Extract the (x, y) coordinate from the center of the cell holding the provided text.  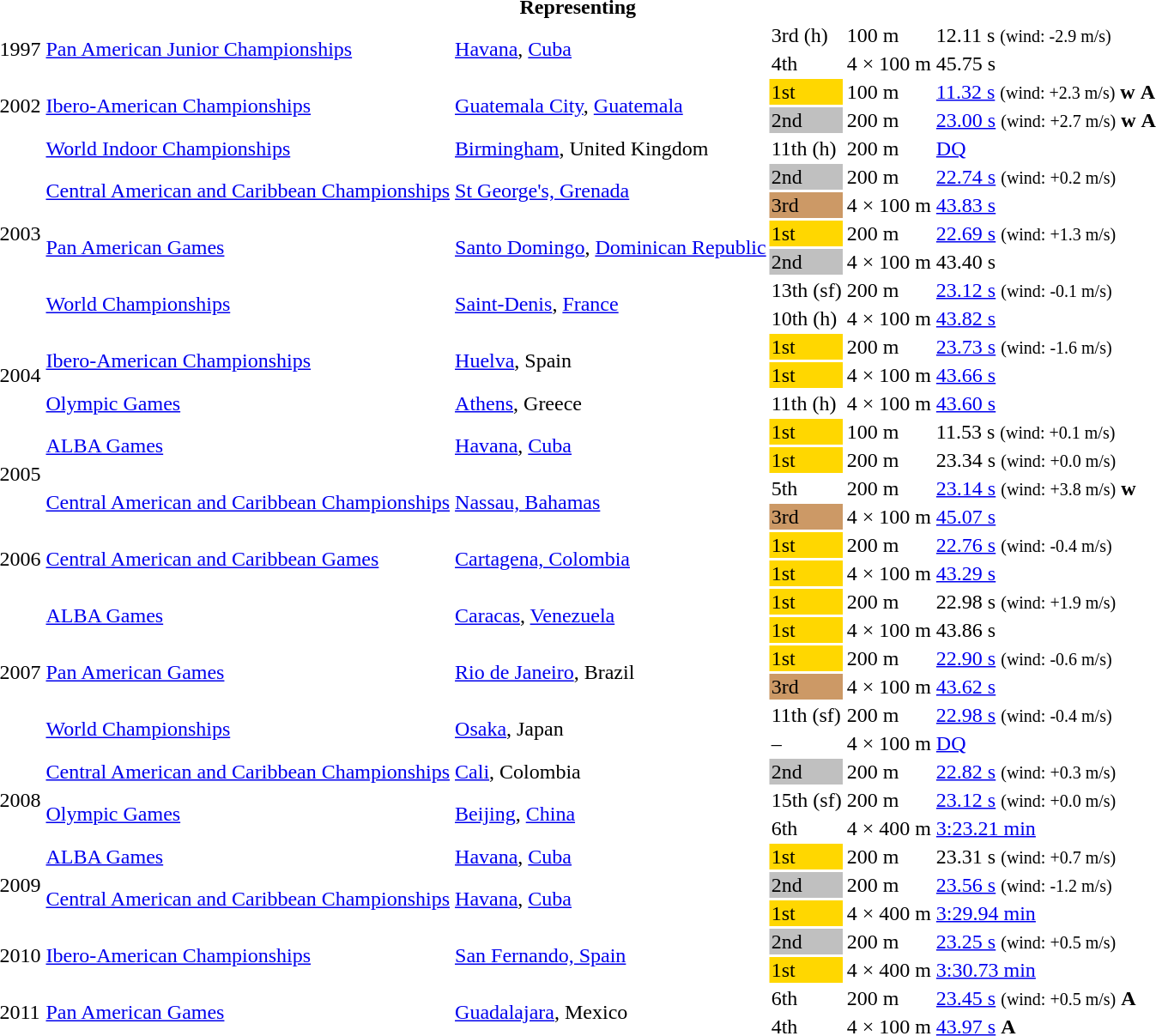
4th (807, 64)
Central American and Caribbean Games (248, 560)
Huelva, Spain (611, 360)
San Fernando, Spain (611, 956)
St George's, Grenada (611, 191)
Athens, Greece (611, 403)
Rio de Janeiro, Brazil (611, 673)
– (807, 743)
13th (sf) (807, 290)
3rd (h) (807, 35)
Caracas, Venezuela (611, 616)
Beijing, China (611, 814)
11th (sf) (807, 715)
Saint-Denis, France (611, 304)
5th (807, 488)
Guatemala City, Guatemala (611, 106)
Pan American Junior Championships (248, 50)
Nassau, Bahamas (611, 503)
Birmingham, United Kingdom (611, 148)
Osaka, Japan (611, 730)
10th (h) (807, 318)
Santo Domingo, Dominican Republic (611, 247)
15th (sf) (807, 800)
World Indoor Championships (248, 148)
Cali, Colombia (611, 772)
Cartagena, Colombia (611, 560)
